From the cell containing the given text, extract its center point as [X, Y] coordinate. 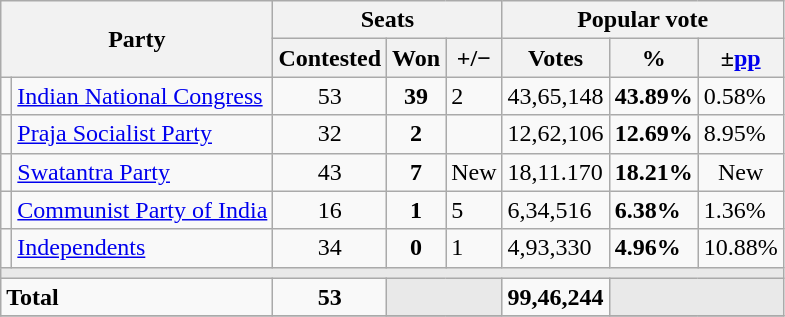
32 [330, 134]
Won [416, 58]
Independents [142, 248]
0.58% [740, 96]
Votes [556, 58]
0 [416, 248]
Swatantra Party [142, 172]
Contested [330, 58]
16 [330, 210]
10.88% [740, 248]
18.21% [654, 172]
43,65,148 [556, 96]
+/− [474, 58]
6,34,516 [556, 210]
6.38% [654, 210]
12,62,106 [556, 134]
99,46,244 [556, 297]
43 [330, 172]
18,11.170 [556, 172]
8.95% [740, 134]
34 [330, 248]
Party [137, 39]
Total [137, 297]
Indian National Congress [142, 96]
43.89% [654, 96]
Popular vote [642, 20]
Praja Socialist Party [142, 134]
12.69% [654, 134]
4,93,330 [556, 248]
39 [416, 96]
7 [416, 172]
% [654, 58]
Seats [388, 20]
1.36% [740, 210]
4.96% [654, 248]
±pp [740, 58]
5 [474, 210]
Communist Party of India [142, 210]
